For the text-containing cell, return its midpoint in (x, y) coordinate format. 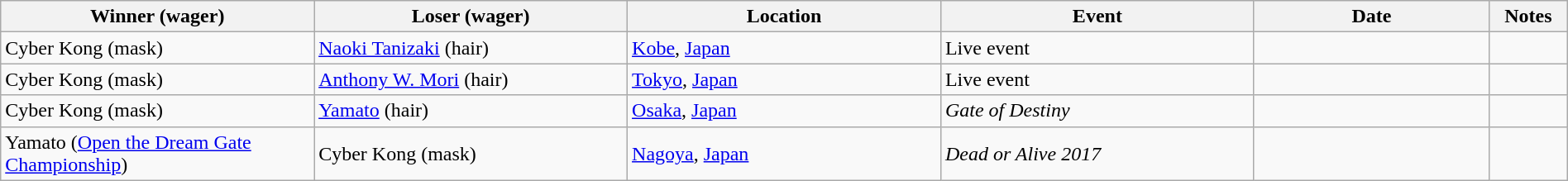
Naoki Tanizaki (hair) (471, 48)
Winner (wager) (157, 17)
Gate of Destiny (1097, 111)
Osaka, Japan (784, 111)
Tokyo, Japan (784, 79)
Event (1097, 17)
Dead or Alive 2017 (1097, 154)
Yamato (hair) (471, 111)
Anthony W. Mori (hair) (471, 79)
Loser (wager) (471, 17)
Nagoya, Japan (784, 154)
Date (1371, 17)
Yamato (Open the Dream Gate Championship) (157, 154)
Location (784, 17)
Kobe, Japan (784, 48)
Notes (1528, 17)
